Detect which cell encompasses the target text, then output its (x, y) center coordinate. 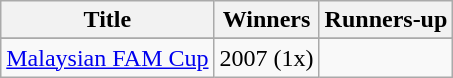
Winners (266, 20)
Malaysian FAM Cup (108, 58)
Runners-up (386, 20)
2007 (1x) (266, 58)
Title (108, 20)
